From the cell containing the given text, extract its center point as [x, y] coordinate. 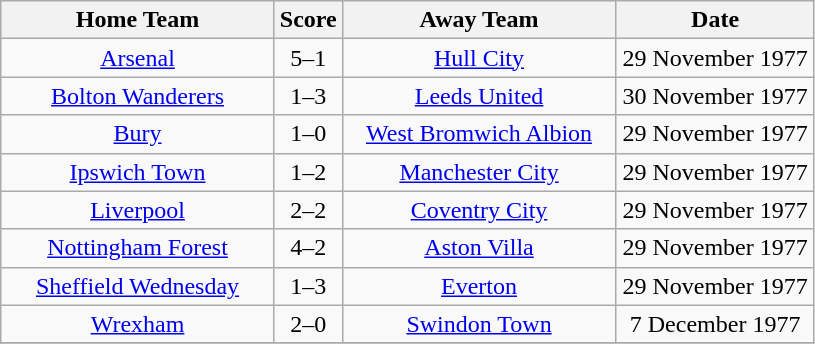
30 November 1977 [716, 96]
West Bromwich Albion [479, 134]
1–0 [308, 134]
Bury [138, 134]
5–1 [308, 58]
Home Team [138, 20]
Coventry City [479, 210]
4–2 [308, 248]
Bolton Wanderers [138, 96]
1–2 [308, 172]
Everton [479, 286]
Away Team [479, 20]
Nottingham Forest [138, 248]
Leeds United [479, 96]
Date [716, 20]
2–0 [308, 324]
2–2 [308, 210]
Sheffield Wednesday [138, 286]
Swindon Town [479, 324]
7 December 1977 [716, 324]
Wrexham [138, 324]
Arsenal [138, 58]
Score [308, 20]
Ipswich Town [138, 172]
Manchester City [479, 172]
Liverpool [138, 210]
Aston Villa [479, 248]
Hull City [479, 58]
